Return (x, y) of the center of cell containing provided text 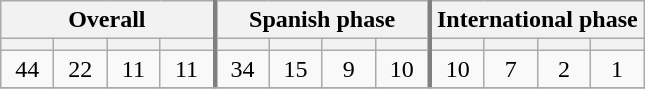
34 (242, 69)
International phase (537, 20)
7 (510, 69)
9 (348, 69)
1 (616, 69)
15 (296, 69)
44 (28, 69)
Overall (108, 20)
22 (80, 69)
Spanish phase (322, 20)
2 (564, 69)
